Locate the cell with the specified text and output its [X, Y] center coordinate. 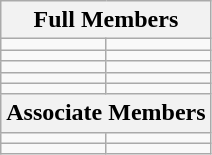
Full Members [106, 20]
Associate Members [106, 113]
